Identify which cell holds the provided text, then report its (x, y) central coordinate. 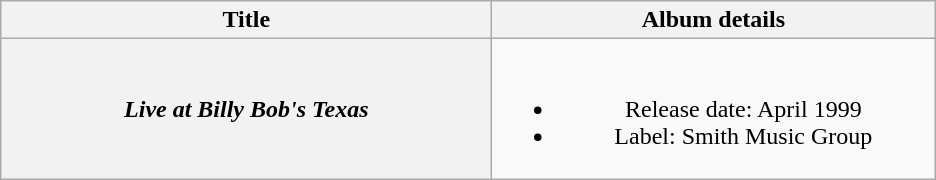
Title (246, 20)
Album details (714, 20)
Live at Billy Bob's Texas (246, 109)
Release date: April 1999Label: Smith Music Group (714, 109)
